Scan for the cell matching the given text and deliver its [x, y] coordinate at center. 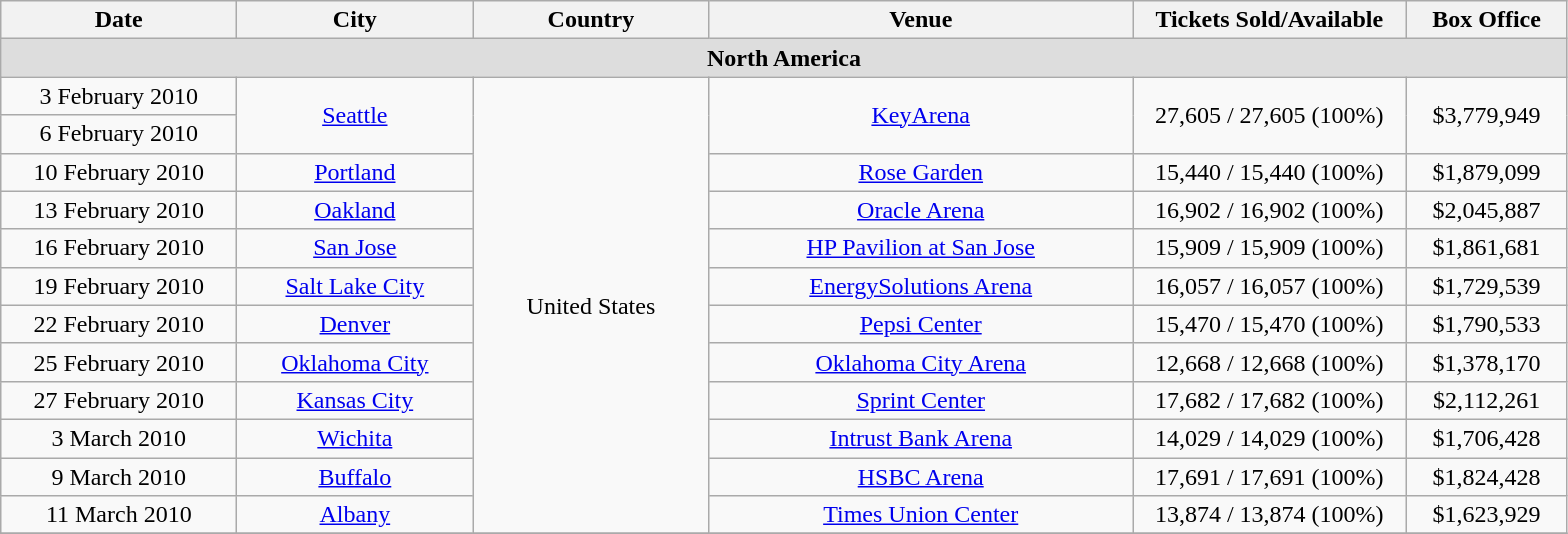
United States [591, 306]
10 February 2010 [119, 172]
16 February 2010 [119, 248]
Kansas City [355, 400]
Seattle [355, 115]
15,909 / 15,909 (100%) [1269, 248]
17,691 / 17,691 (100%) [1269, 477]
KeyArena [921, 115]
9 March 2010 [119, 477]
HP Pavilion at San Jose [921, 248]
$1,706,428 [1486, 438]
$1,623,929 [1486, 515]
Date [119, 20]
6 February 2010 [119, 134]
North America [784, 58]
16,057 / 16,057 (100%) [1269, 286]
13,874 / 13,874 (100%) [1269, 515]
$1,790,533 [1486, 324]
Box Office [1486, 20]
$2,112,261 [1486, 400]
27,605 / 27,605 (100%) [1269, 115]
3 March 2010 [119, 438]
EnergySolutions Arena [921, 286]
City [355, 20]
25 February 2010 [119, 362]
Oklahoma City [355, 362]
Times Union Center [921, 515]
$2,045,887 [1486, 210]
Venue [921, 20]
19 February 2010 [119, 286]
Rose Garden [921, 172]
12,668 / 12,668 (100%) [1269, 362]
Country [591, 20]
Oklahoma City Arena [921, 362]
Intrust Bank Arena [921, 438]
HSBC Arena [921, 477]
16,902 / 16,902 (100%) [1269, 210]
17,682 / 17,682 (100%) [1269, 400]
15,470 / 15,470 (100%) [1269, 324]
Portland [355, 172]
Wichita [355, 438]
14,029 / 14,029 (100%) [1269, 438]
3 February 2010 [119, 96]
Oracle Arena [921, 210]
13 February 2010 [119, 210]
Sprint Center [921, 400]
Denver [355, 324]
15,440 / 15,440 (100%) [1269, 172]
$1,378,170 [1486, 362]
27 February 2010 [119, 400]
Tickets Sold/Available [1269, 20]
San Jose [355, 248]
22 February 2010 [119, 324]
11 March 2010 [119, 515]
$1,824,428 [1486, 477]
$1,879,099 [1486, 172]
Oakland [355, 210]
Pepsi Center [921, 324]
Albany [355, 515]
$1,861,681 [1486, 248]
$3,779,949 [1486, 115]
Salt Lake City [355, 286]
$1,729,539 [1486, 286]
Buffalo [355, 477]
